From the cell containing the given text, extract its center point as [x, y] coordinate. 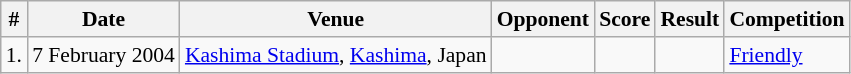
Competition [786, 19]
Opponent [544, 19]
7 February 2004 [104, 55]
Score [624, 19]
1. [14, 55]
Venue [336, 19]
# [14, 19]
Kashima Stadium, Kashima, Japan [336, 55]
Result [690, 19]
Friendly [786, 55]
Date [104, 19]
